For the text-containing cell, return its midpoint in [X, Y] coordinate format. 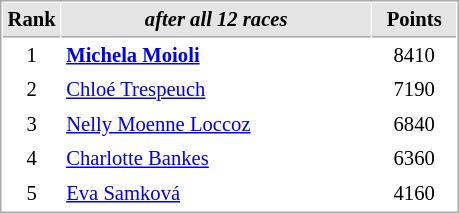
6360 [414, 158]
1 [32, 56]
Nelly Moenne Loccoz [216, 124]
8410 [414, 56]
5 [32, 194]
Michela Moioli [216, 56]
2 [32, 90]
after all 12 races [216, 20]
6840 [414, 124]
7190 [414, 90]
3 [32, 124]
Rank [32, 20]
Points [414, 20]
Eva Samková [216, 194]
4160 [414, 194]
Charlotte Bankes [216, 158]
4 [32, 158]
Chloé Trespeuch [216, 90]
